Locate the cell with the specified text and output its (x, y) center coordinate. 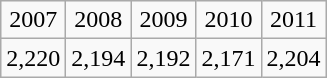
2,220 (34, 58)
2007 (34, 20)
2008 (98, 20)
2011 (294, 20)
2,171 (228, 58)
2,194 (98, 58)
2,204 (294, 58)
2010 (228, 20)
2009 (164, 20)
2,192 (164, 58)
